Detect which cell encompasses the target text, then output its (X, Y) center coordinate. 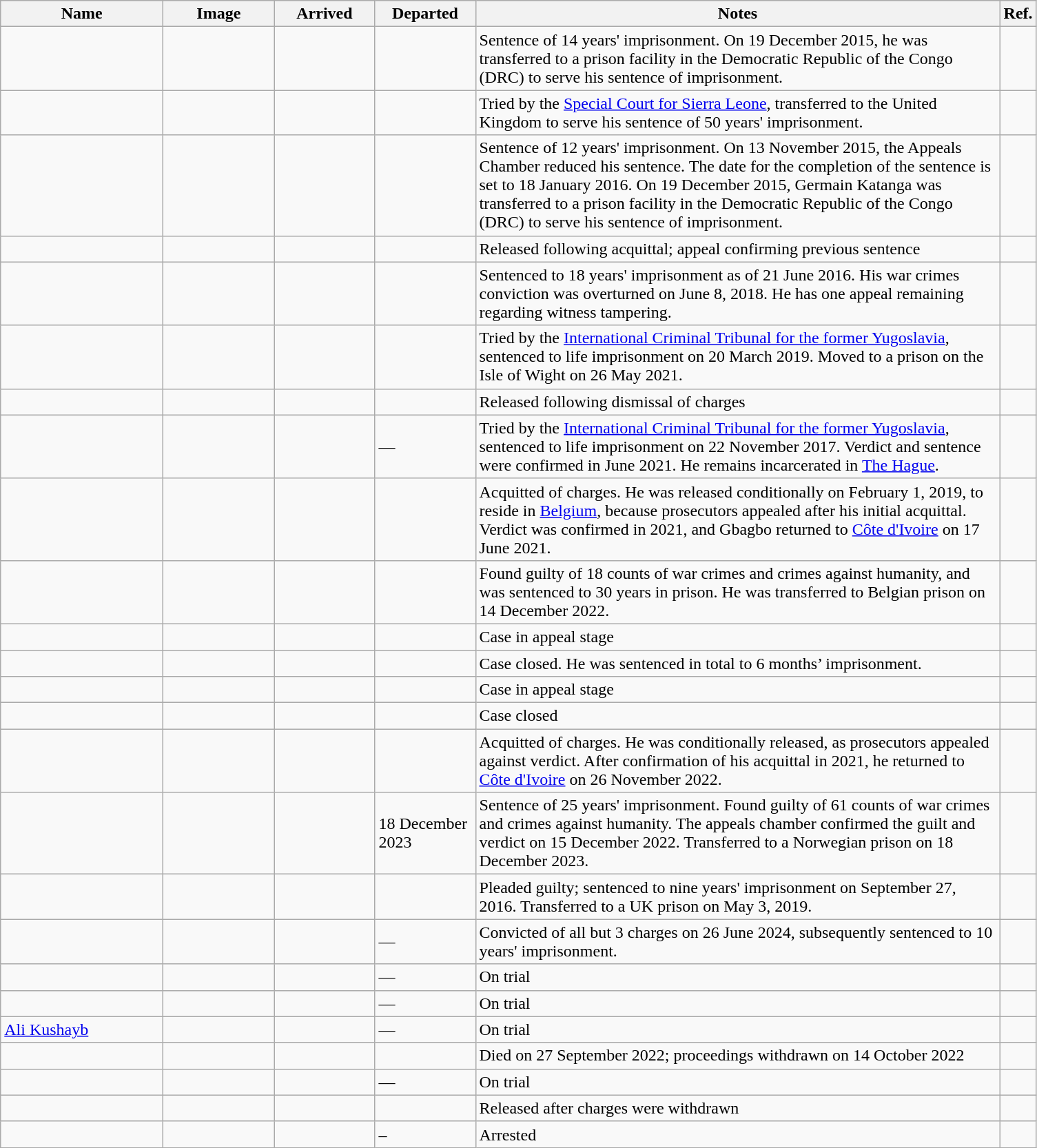
Departed (425, 14)
Image (219, 14)
Ref. (1018, 14)
Released following acquittal; appeal confirming previous sentence (737, 249)
Released following dismissal of charges (737, 402)
– (425, 1134)
Case closed. He was sentenced in total to 6 months’ imprisonment. (737, 664)
Case closed (737, 716)
Released after charges were withdrawn (737, 1108)
Arrested (737, 1134)
18 December 2023 (425, 834)
Name (82, 14)
Pleaded guilty; sentenced to nine years' imprisonment on September 27, 2016. Transferred to a UK prison on May 3, 2019. (737, 897)
Arrived (325, 14)
Notes (737, 14)
Ali Kushayb (82, 1029)
Convicted of all but 3 charges on 26 June 2024, subsequently sentenced to 10 years' imprisonment. (737, 941)
Tried by the Special Court for Sierra Leone, transferred to the United Kingdom to serve his sentence of 50 years' imprisonment. (737, 113)
Died on 27 September 2022; proceedings withdrawn on 14 October 2022 (737, 1056)
